Capture the cell that displays the provided text and extract its (x, y) central coordinate. 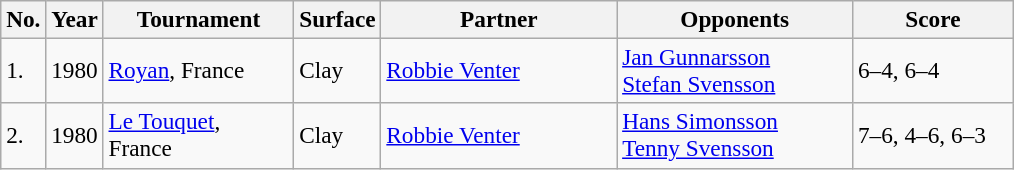
6–4, 6–4 (934, 70)
Jan Gunnarsson Stefan Svensson (735, 70)
Le Touquet, France (198, 136)
Opponents (735, 19)
Hans Simonsson Tenny Svensson (735, 136)
No. (24, 19)
7–6, 4–6, 6–3 (934, 136)
Royan, France (198, 70)
Year (74, 19)
2. (24, 136)
Partner (499, 19)
1. (24, 70)
Surface (338, 19)
Score (934, 19)
Tournament (198, 19)
